For the text-containing cell, return its midpoint in (X, Y) coordinate format. 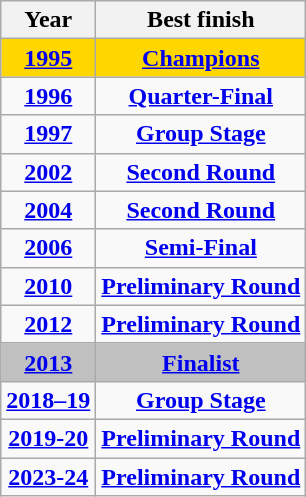
1997 (48, 134)
2013 (48, 362)
2010 (48, 286)
2002 (48, 172)
Quarter-Final (201, 96)
1996 (48, 96)
2004 (48, 210)
2012 (48, 324)
2023-24 (48, 477)
Champions (201, 58)
2019-20 (48, 438)
Best finish (201, 20)
2006 (48, 248)
1995 (48, 58)
Semi-Final (201, 248)
2018–19 (48, 400)
Year (48, 20)
Finalist (201, 362)
